Return (X, Y) of the center of cell containing provided text 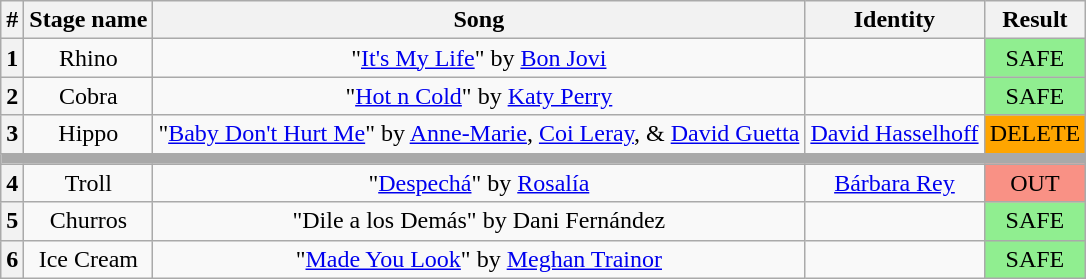
Churros (88, 221)
Song (479, 20)
Troll (88, 183)
"Dile a los Demás" by Dani Fernández (479, 221)
5 (12, 221)
6 (12, 259)
David Hasselhoff (894, 134)
Ice Cream (88, 259)
Rhino (88, 58)
"Made You Look" by Meghan Trainor (479, 259)
2 (12, 96)
"It's My Life" by Bon Jovi (479, 58)
1 (12, 58)
"Hot n Cold" by Katy Perry (479, 96)
"Despechá" by Rosalía (479, 183)
Bárbara Rey (894, 183)
"Baby Don't Hurt Me" by Anne-Marie, Coi Leray, & David Guetta (479, 134)
3 (12, 134)
# (12, 20)
OUT (1035, 183)
DELETE (1035, 134)
Hippo (88, 134)
Stage name (88, 20)
Identity (894, 20)
Result (1035, 20)
4 (12, 183)
Cobra (88, 96)
